Capture the cell that displays the provided text and extract its [X, Y] central coordinate. 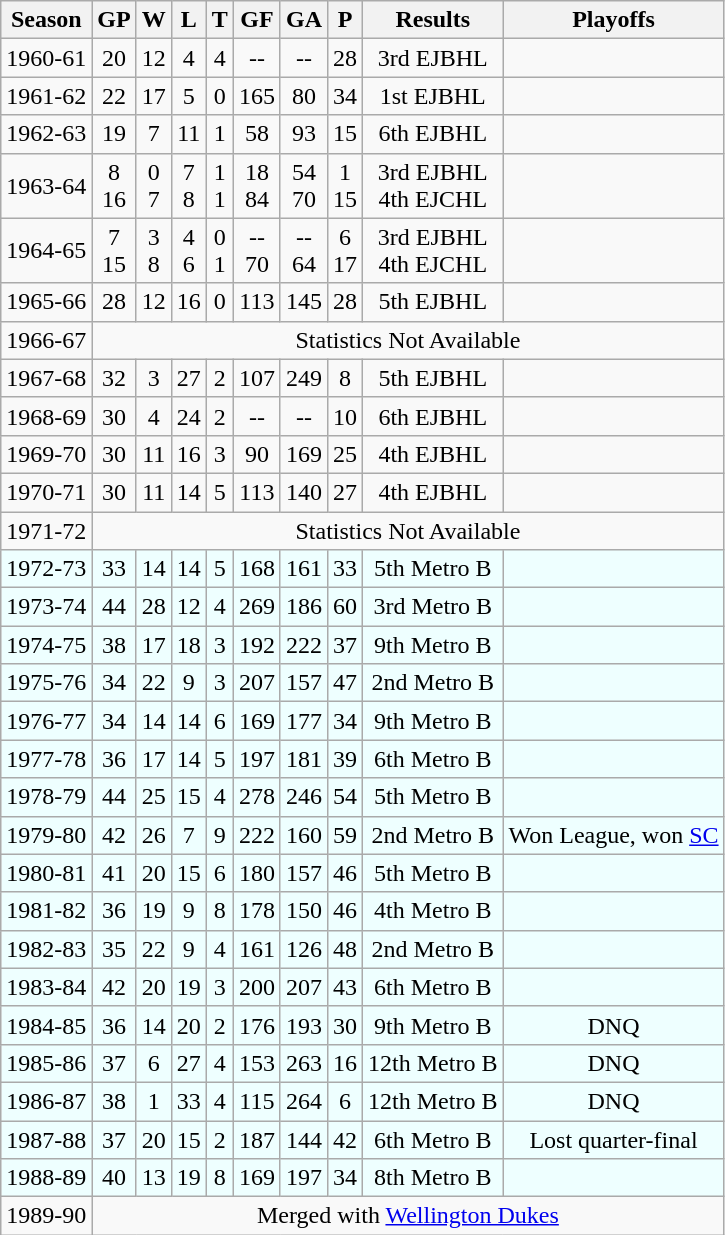
1971-72 [46, 531]
58 [256, 134]
200 [256, 987]
181 [304, 759]
1977-78 [46, 759]
1st EJBHL [433, 96]
5470 [304, 186]
40 [114, 1178]
145 [304, 302]
1973-74 [46, 607]
193 [304, 1025]
1987-88 [46, 1139]
177 [304, 721]
107 [256, 378]
P [346, 20]
Season [46, 20]
150 [304, 911]
1981-82 [46, 911]
187 [256, 1139]
1960-61 [46, 58]
178 [256, 911]
3rd EJBHL [433, 58]
07 [154, 186]
160 [304, 835]
1969-70 [46, 454]
GF [256, 20]
1976-77 [46, 721]
1984-85 [46, 1025]
1986-87 [46, 1101]
1884 [256, 186]
168 [256, 569]
263 [304, 1063]
1963-64 [46, 186]
Results [433, 20]
54 [346, 797]
1983-84 [46, 987]
264 [304, 1101]
1970-71 [46, 492]
78 [188, 186]
1972-73 [46, 569]
32 [114, 378]
60 [346, 607]
35 [114, 949]
01 [220, 250]
41 [114, 873]
144 [304, 1139]
90 [256, 454]
180 [256, 873]
126 [304, 949]
3rd Metro B [433, 607]
18 [188, 645]
617 [346, 250]
GA [304, 20]
269 [256, 607]
4th Metro B [433, 911]
1980-81 [46, 873]
T [220, 20]
Won League, won SC [614, 835]
59 [346, 835]
93 [304, 134]
165 [256, 96]
Lost quarter-final [614, 1139]
192 [256, 645]
715 [114, 250]
13 [154, 1178]
1978-79 [46, 797]
GP [114, 20]
1966-67 [46, 340]
1989-90 [46, 1216]
278 [256, 797]
48 [346, 949]
47 [346, 683]
1975-76 [46, 683]
1985-86 [46, 1063]
153 [256, 1063]
1962-63 [46, 134]
--64 [304, 250]
Playoffs [614, 20]
249 [304, 378]
140 [304, 492]
1988-89 [46, 1178]
39 [346, 759]
43 [346, 987]
24 [188, 416]
1967-68 [46, 378]
246 [304, 797]
L [188, 20]
1968-69 [46, 416]
1974-75 [46, 645]
Merged with Wellington Dukes [408, 1216]
186 [304, 607]
1965-66 [46, 302]
1979-80 [46, 835]
80 [304, 96]
26 [154, 835]
8th Metro B [433, 1178]
--70 [256, 250]
1964-65 [46, 250]
1982-83 [46, 949]
1961-62 [46, 96]
816 [114, 186]
10 [346, 416]
W [154, 20]
176 [256, 1025]
